Pinpoint the cell where the given text exists, returning its (x, y) midpoint coordinate. 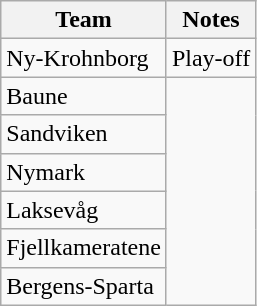
Play-off (210, 58)
Nymark (84, 172)
Bergens-Sparta (84, 286)
Sandviken (84, 134)
Laksevåg (84, 210)
Team (84, 20)
Fjellkameratene (84, 248)
Baune (84, 96)
Ny-Krohnborg (84, 58)
Notes (210, 20)
